Pinpoint the cell where the given text exists, returning its [X, Y] midpoint coordinate. 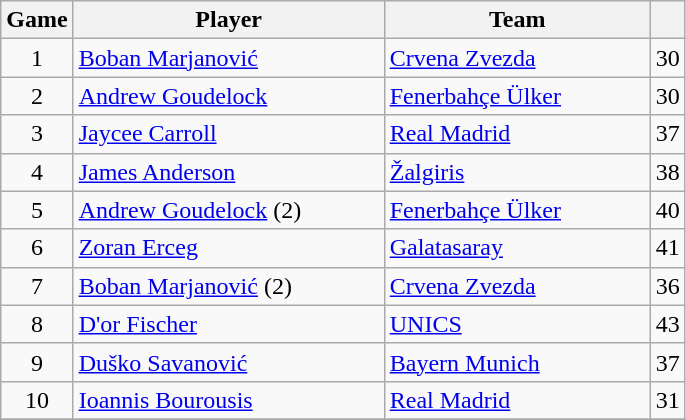
10 [37, 400]
Duško Savanović [228, 362]
Zoran Erceg [228, 248]
6 [37, 248]
8 [37, 324]
Ioannis Bourousis [228, 400]
Galatasaray [517, 248]
5 [37, 210]
9 [37, 362]
4 [37, 172]
Bayern Munich [517, 362]
31 [668, 400]
Boban Marjanović [228, 58]
James Anderson [228, 172]
Team [517, 20]
43 [668, 324]
Boban Marjanović (2) [228, 286]
40 [668, 210]
7 [37, 286]
Jaycee Carroll [228, 134]
Andrew Goudelock [228, 96]
3 [37, 134]
Žalgiris [517, 172]
1 [37, 58]
41 [668, 248]
UNICS [517, 324]
Player [228, 20]
2 [37, 96]
38 [668, 172]
Game [37, 20]
Andrew Goudelock (2) [228, 210]
D'or Fischer [228, 324]
36 [668, 286]
